Find where the given text appears and provide that cell's center as (X, Y) coordinate. 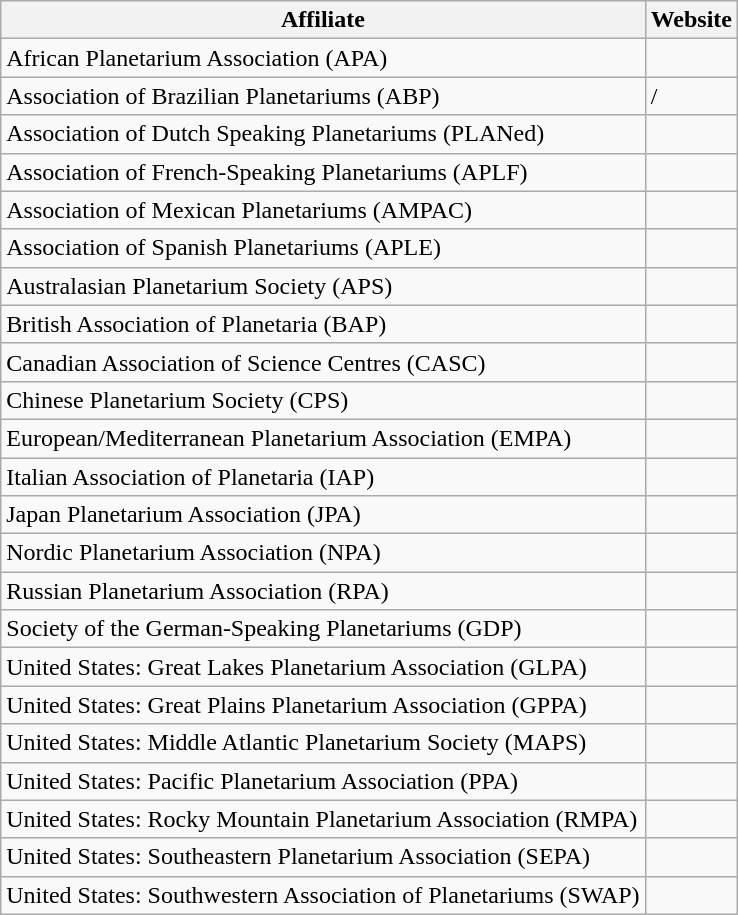
Association of Dutch Speaking Planetariums (PLANed) (323, 134)
United States: Great Lakes Planetarium Association (GLPA) (323, 667)
Association of Spanish Planetariums (APLE) (323, 248)
Website (691, 20)
Nordic Planetarium Association (NPA) (323, 553)
Affiliate (323, 20)
United States: Southwestern Association of Planetariums (SWAP) (323, 895)
United States: Pacific Planetarium Association (PPA) (323, 781)
Chinese Planetarium Society (CPS) (323, 400)
Association of Brazilian Planetariums (ABP) (323, 96)
British Association of Planetaria (BAP) (323, 324)
United States: Middle Atlantic Planetarium Society (MAPS) (323, 743)
Australasian Planetarium Society (APS) (323, 286)
European/Mediterranean Planetarium Association (EMPA) (323, 438)
/ (691, 96)
United States: Southeastern Planetarium Association (SEPA) (323, 857)
United States: Great Plains Planetarium Association (GPPA) (323, 705)
Society of the German-Speaking Planetariums (GDP) (323, 629)
United States: Rocky Mountain Planetarium Association (RMPA) (323, 819)
Japan Planetarium Association (JPA) (323, 515)
Italian Association of Planetaria (IAP) (323, 477)
Russian Planetarium Association (RPA) (323, 591)
African Planetarium Association (APA) (323, 58)
Association of Mexican Planetariums (AMPAC) (323, 210)
Canadian Association of Science Centres (CASC) (323, 362)
Association of French-Speaking Planetariums (APLF) (323, 172)
